Return the (x, y) coordinate for the center point of the cell that contains the specified text.  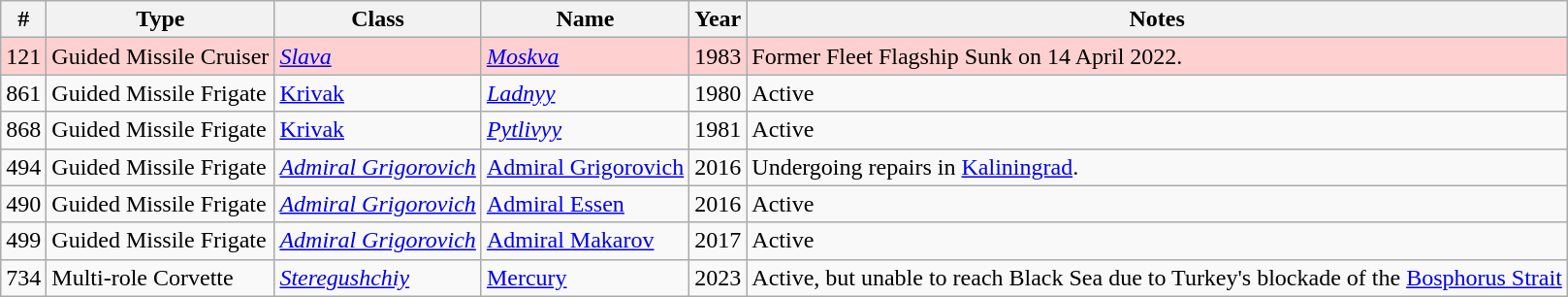
121 (23, 56)
Pytlivyy (585, 130)
Ladnyy (585, 93)
Type (161, 19)
Multi-role Corvette (161, 278)
499 (23, 241)
734 (23, 278)
Year (718, 19)
1981 (718, 130)
Former Fleet Flagship Sunk on 14 April 2022. (1158, 56)
1980 (718, 93)
Mercury (585, 278)
Guided Missile Cruiser (161, 56)
Steregushchiy (378, 278)
861 (23, 93)
Slava (378, 56)
Name (585, 19)
868 (23, 130)
Admiral Makarov (585, 241)
494 (23, 167)
Active, but unable to reach Black Sea due to Turkey's blockade of the Bosphorus Strait (1158, 278)
# (23, 19)
1983 (718, 56)
Undergoing repairs in Kaliningrad. (1158, 167)
2017 (718, 241)
490 (23, 204)
Class (378, 19)
Admiral Essen (585, 204)
Notes (1158, 19)
Moskva (585, 56)
2023 (718, 278)
